Locate the cell with the specified text and output its (X, Y) center coordinate. 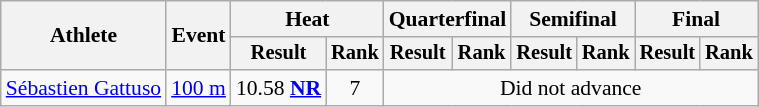
Semifinal (572, 19)
Sébastien Gattuso (84, 88)
Did not advance (571, 88)
100 m (198, 88)
Final (696, 19)
7 (355, 88)
Quarterfinal (448, 19)
Heat (308, 19)
Athlete (84, 36)
10.58 NR (278, 88)
Event (198, 36)
